For the text-containing cell, return its midpoint in (x, y) coordinate format. 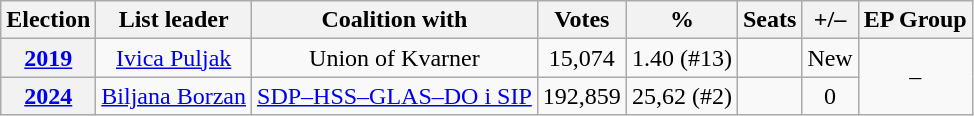
% (682, 20)
EP Group (915, 20)
– (915, 77)
25,62 (#2) (682, 96)
1.40 (#13) (682, 58)
0 (830, 96)
Votes (582, 20)
Biljana Borzan (174, 96)
Seats (769, 20)
Union of Kvarner (395, 58)
New (830, 58)
15,074 (582, 58)
2019 (48, 58)
List leader (174, 20)
192,859 (582, 96)
SDP–HSS–GLAS–DO i SIP (395, 96)
Ivica Puljak (174, 58)
Coalition with (395, 20)
Election (48, 20)
2024 (48, 96)
+/– (830, 20)
